Capture the cell that displays the provided text and extract its (X, Y) central coordinate. 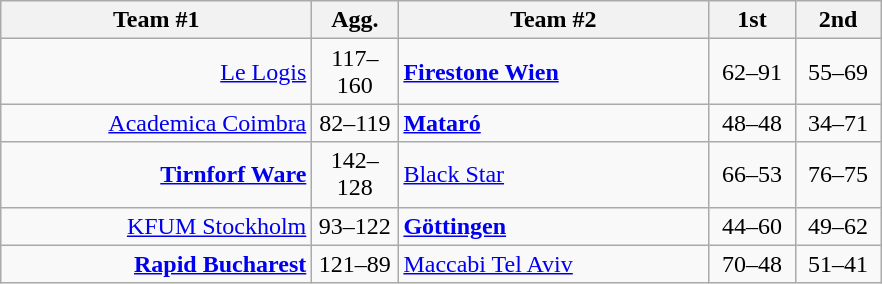
Agg. (355, 20)
34–71 (838, 123)
2nd (838, 20)
66–53 (752, 174)
Le Logis (156, 72)
49–62 (838, 226)
KFUM Stockholm (156, 226)
82–119 (355, 123)
62–91 (752, 72)
Firestone Wien (554, 72)
55–69 (838, 72)
93–122 (355, 226)
142–128 (355, 174)
Black Star (554, 174)
70–48 (752, 264)
Rapid Bucharest (156, 264)
1st (752, 20)
117–160 (355, 72)
Maccabi Tel Aviv (554, 264)
Göttingen (554, 226)
48–48 (752, 123)
44–60 (752, 226)
76–75 (838, 174)
Team #1 (156, 20)
Mataró (554, 123)
51–41 (838, 264)
Team #2 (554, 20)
Tirnforf Ware (156, 174)
Academica Coimbra (156, 123)
121–89 (355, 264)
